Output the [X, Y] coordinate of the center of the cell containing the given text.  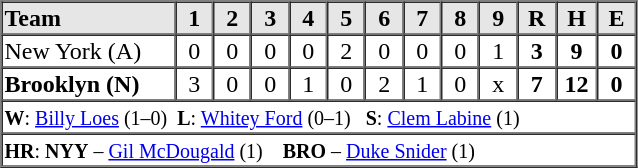
x [498, 84]
New York (A) [89, 50]
E [616, 18]
R [536, 18]
6 [384, 18]
12 [576, 84]
W: Billy Loes (1–0) L: Whitey Ford (0–1) S: Clem Labine (1) [319, 116]
HR: NYY – Gil McDougald (1) BRO – Duke Snider (1) [319, 150]
Team [89, 18]
H [576, 18]
5 [346, 18]
Brooklyn (N) [89, 84]
8 [460, 18]
4 [308, 18]
